Pinpoint the cell where the given text exists, returning its [X, Y] midpoint coordinate. 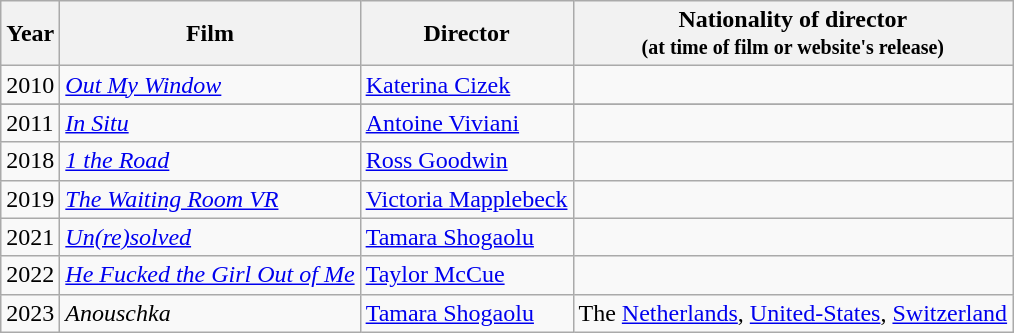
Director [466, 34]
2022 [30, 275]
He Fucked the Girl Out of Me [210, 275]
Year [30, 34]
Taylor McCue [466, 275]
Antoine Viviani [466, 123]
In Situ [210, 123]
The Waiting Room VR [210, 199]
1 the Road [210, 161]
2010 [30, 85]
Katerina Cizek [466, 85]
Film [210, 34]
Victoria Mapplebeck [466, 199]
The Netherlands, United-States, Switzerland [793, 313]
2021 [30, 237]
2011 [30, 123]
Nationality of director(at time of film or website's release) [793, 34]
2023 [30, 313]
2018 [30, 161]
Ross Goodwin [466, 161]
Un(re)solved [210, 237]
2019 [30, 199]
Anouschka [210, 313]
Out My Window [210, 85]
